Return (X, Y) of the center of cell containing provided text 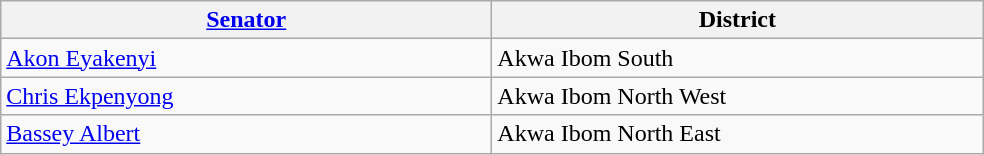
District (738, 20)
Akwa Ibom North East (738, 134)
Akwa Ibom North West (738, 96)
Akwa Ibom South (738, 58)
Bassey Albert (246, 134)
Chris Ekpenyong (246, 96)
Senator (246, 20)
Akon Eyakenyi (246, 58)
